Locate the cell with the specified text and output its [x, y] center coordinate. 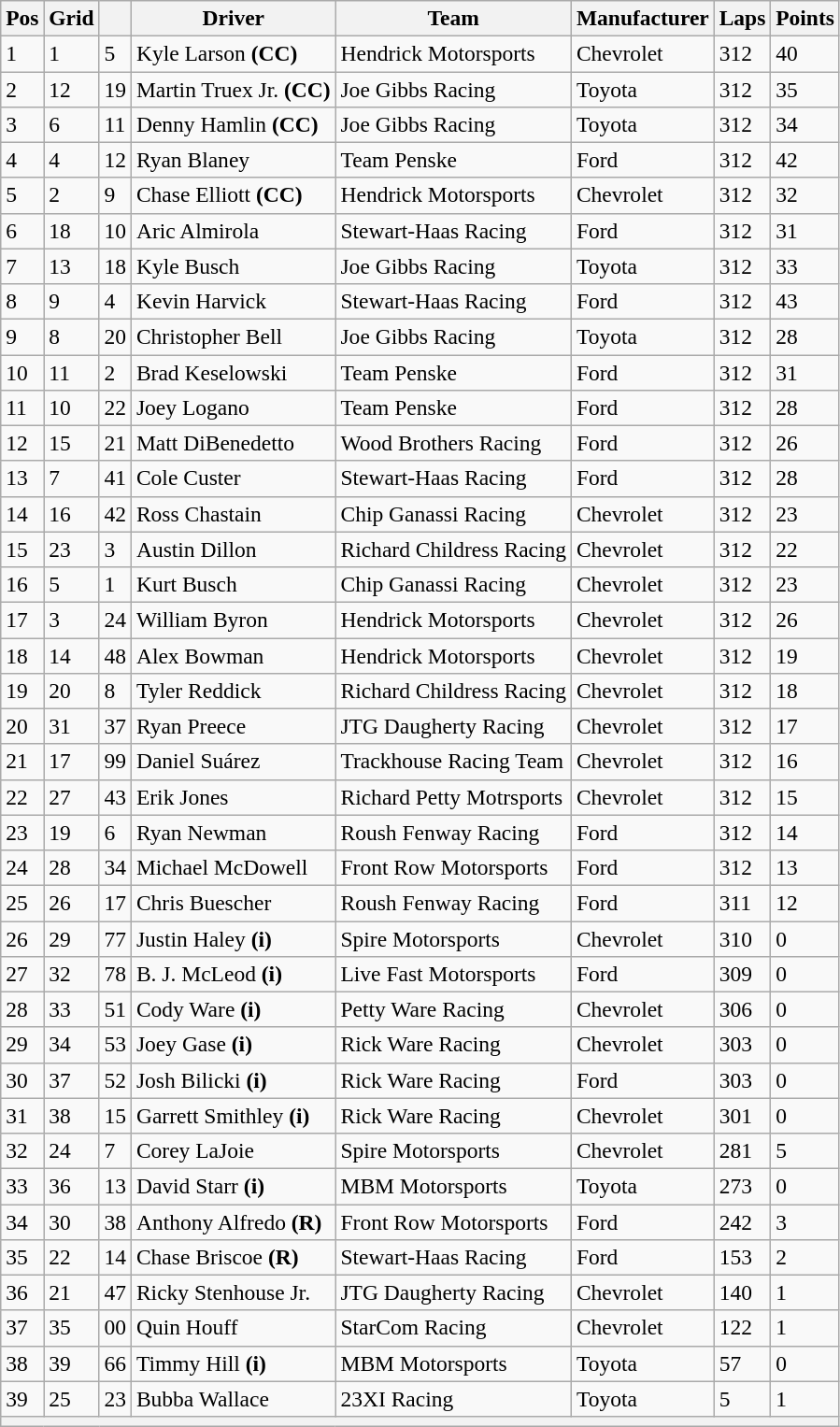
273 [742, 1186]
40 [805, 53]
Aric Almirola [234, 231]
00 [115, 1328]
23XI Racing [453, 1399]
Timmy Hill (i) [234, 1363]
153 [742, 1257]
David Starr (i) [234, 1186]
281 [742, 1150]
Wood Brothers Racing [453, 443]
Trackhouse Racing Team [453, 762]
Kevin Harvick [234, 301]
Ryan Newman [234, 833]
53 [115, 1045]
Bubba Wallace [234, 1399]
Ryan Preece [234, 726]
Anthony Alfredo (R) [234, 1221]
Kyle Larson (CC) [234, 53]
99 [115, 762]
Michael McDowell [234, 867]
Austin Dillon [234, 549]
Ryan Blaney [234, 160]
301 [742, 1116]
Pos [22, 18]
Quin Houff [234, 1328]
Chris Buescher [234, 903]
Driver [234, 18]
Christopher Bell [234, 336]
77 [115, 938]
Alex Bowman [234, 655]
Team [453, 18]
Matt DiBenedetto [234, 443]
311 [742, 903]
Points [805, 18]
Corey LaJoie [234, 1150]
Erik Jones [234, 797]
B. J. McLeod (i) [234, 974]
Richard Petty Motrsports [453, 797]
47 [115, 1292]
48 [115, 655]
242 [742, 1221]
306 [742, 1009]
Grid [71, 18]
Joey Logano [234, 407]
310 [742, 938]
Laps [742, 18]
Denny Hamlin (CC) [234, 124]
Martin Truex Jr. (CC) [234, 89]
78 [115, 974]
Josh Bilicki (i) [234, 1080]
41 [115, 478]
Tyler Reddick [234, 691]
Justin Haley (i) [234, 938]
Ross Chastain [234, 514]
Kyle Busch [234, 266]
StarCom Racing [453, 1328]
William Byron [234, 620]
Live Fast Motorsports [453, 974]
57 [742, 1363]
Joey Gase (i) [234, 1045]
66 [115, 1363]
140 [742, 1292]
Cody Ware (i) [234, 1009]
Brad Keselowski [234, 372]
51 [115, 1009]
Chase Elliott (CC) [234, 195]
Ricky Stenhouse Jr. [234, 1292]
Garrett Smithley (i) [234, 1116]
Manufacturer [643, 18]
309 [742, 974]
122 [742, 1328]
Cole Custer [234, 478]
52 [115, 1080]
Kurt Busch [234, 584]
Chase Briscoe (R) [234, 1257]
Petty Ware Racing [453, 1009]
Daniel Suárez [234, 762]
